Provide the [x, y] coordinate of the cell's center where the given text is located.  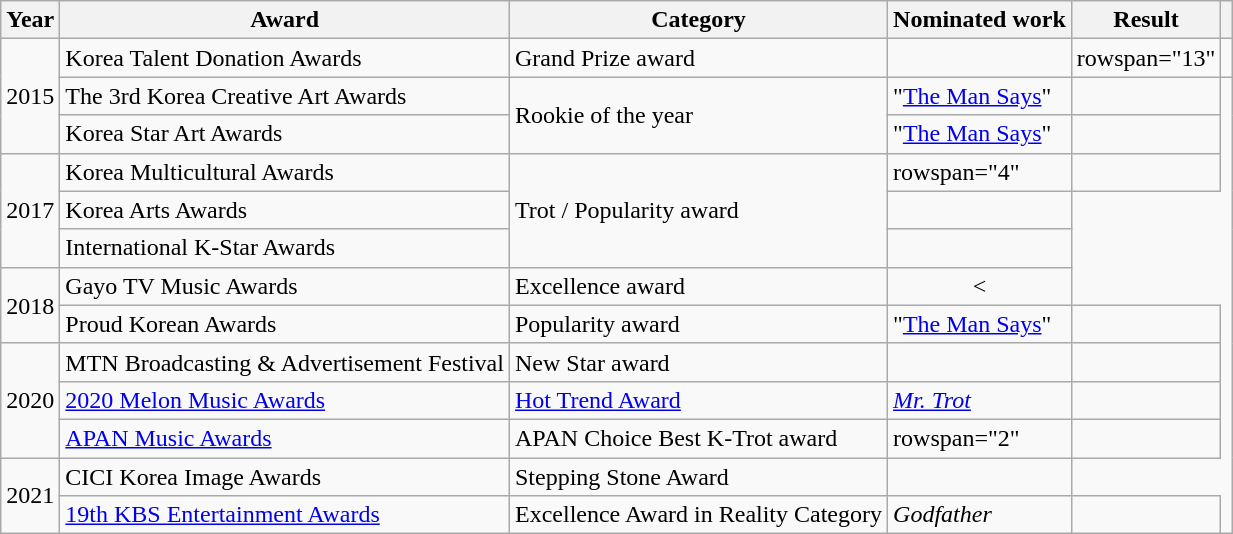
Trot / Popularity award [698, 210]
Korea Arts Awards [285, 210]
2021 [30, 496]
APAN Music Awards [285, 438]
Korea Star Art Awards [285, 134]
Result [1146, 20]
Rookie of the year [698, 115]
International K-Star Awards [285, 248]
MTN Broadcasting & Advertisement Festival [285, 362]
Popularity award [698, 324]
Proud Korean Awards [285, 324]
Gayo TV Music Awards [285, 286]
2020 [30, 400]
< [980, 286]
Hot Trend Award [698, 400]
2020 Melon Music Awards [285, 400]
Excellence Award in Reality Category [698, 515]
Award [285, 20]
rowspan="13" [1146, 58]
Stepping Stone Award [698, 477]
Nominated work [980, 20]
Mr. Trot [980, 400]
The 3rd Korea Creative Art Awards [285, 96]
rowspan="2" [980, 438]
rowspan="4" [980, 172]
Excellence award [698, 286]
Korea Multicultural Awards [285, 172]
Grand Prize award [698, 58]
2015 [30, 96]
19th KBS Entertainment Awards [285, 515]
Category [698, 20]
CICI Korea Image Awards [285, 477]
Year [30, 20]
2017 [30, 210]
Korea Talent Donation Awards [285, 58]
New Star award [698, 362]
2018 [30, 305]
Godfather [980, 515]
APAN Choice Best K-Trot award [698, 438]
